Capture the cell that displays the provided text and extract its [x, y] central coordinate. 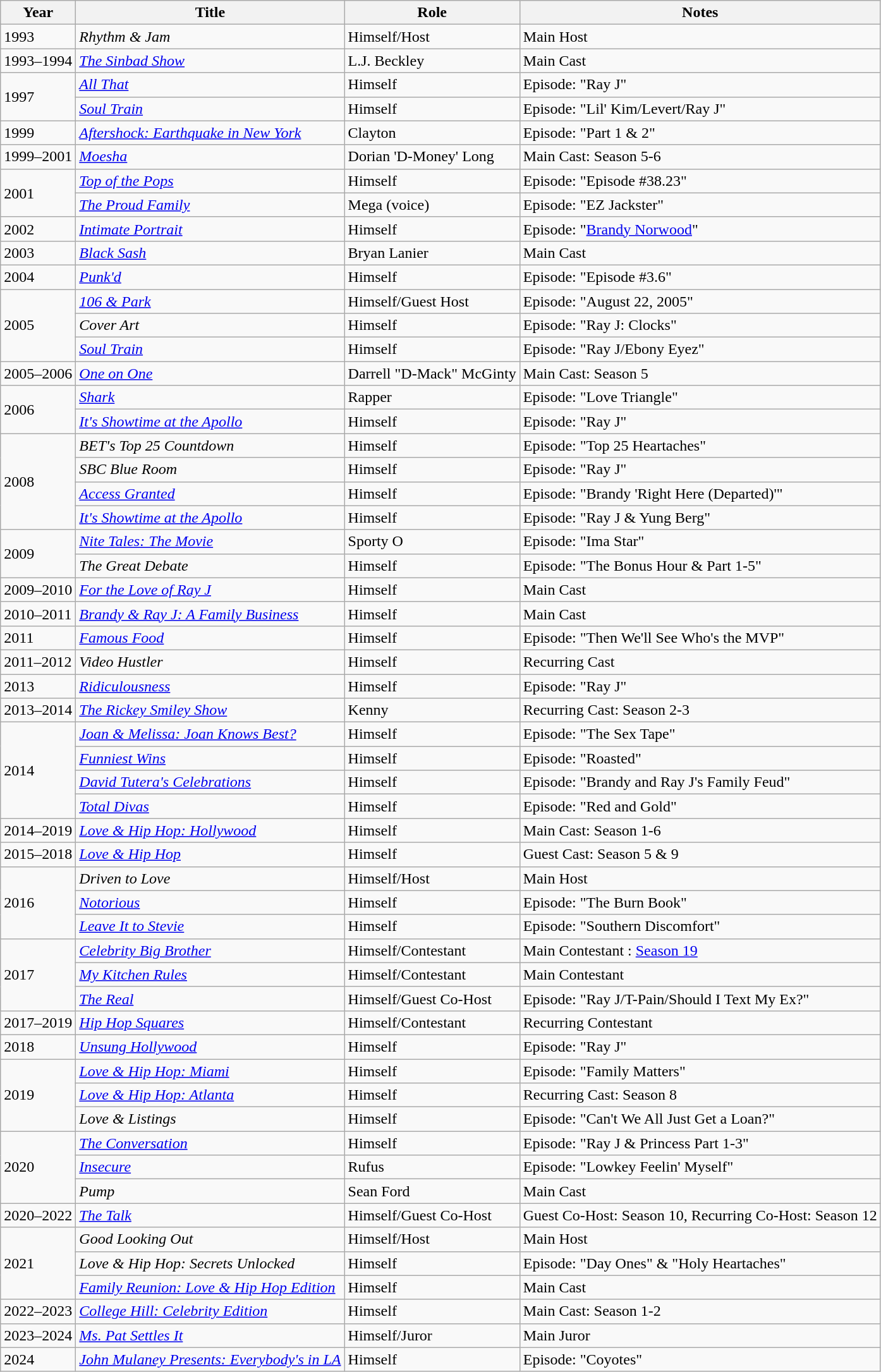
2021 [38, 1263]
2010–2011 [38, 614]
Episode: "Episode #3.6" [700, 277]
Main Cast: Season 5 [700, 373]
Love & Hip Hop: Secrets Unlocked [210, 1263]
Main Contestant : Season 19 [700, 950]
Himself/Juror [432, 1335]
Episode: "August 22, 2005" [700, 301]
2001 [38, 193]
Video Hustler [210, 662]
The Great Debate [210, 566]
2003 [38, 253]
Episode: "Can't We All Just Get a Loan?" [700, 1119]
My Kitchen Rules [210, 974]
Love & Hip Hop: Atlanta [210, 1095]
Episode: "Love Triangle" [700, 398]
2023–2024 [38, 1335]
Love & Listings [210, 1119]
1999–2001 [38, 157]
Main Juror [700, 1335]
Episode: "Ray J & Princess Part 1-3" [700, 1143]
Episode: "Southern Discomfort" [700, 926]
Brandy & Ray J: A Family Business [210, 614]
Episode: "Lil' Kim/Levert/Ray J" [700, 109]
Episode: "The Burn Book" [700, 902]
Love & Hip Hop [210, 854]
2005 [38, 325]
Ms. Pat Settles It [210, 1335]
Recurring Contestant [700, 1023]
Episode: "Ray J & Yung Berg" [700, 518]
David Tutera's Celebrations [210, 782]
Main Contestant [700, 974]
Top of the Pops [210, 181]
2008 [38, 482]
BET's Top 25 Countdown [210, 446]
Rufus [432, 1167]
The Proud Family [210, 205]
2006 [38, 410]
Family Reunion: Love & Hip Hop Edition [210, 1287]
Shark [210, 398]
Cover Art [210, 325]
Episode: "Brandy and Ray J's Family Feud" [700, 782]
The Real [210, 999]
All That [210, 85]
Recurring Cast [700, 662]
Aftershock: Earthquake in New York [210, 133]
Black Sash [210, 253]
Dorian 'D-Money' Long [432, 157]
Intimate Portrait [210, 229]
Episode: "Then We'll See Who's the MVP" [700, 638]
The Sinbad Show [210, 61]
106 & Park [210, 301]
Episode: "Episode #38.23" [700, 181]
The Talk [210, 1215]
Episode: "The Sex Tape" [700, 734]
2020–2022 [38, 1215]
Episode: "Brandy Norwood" [700, 229]
2018 [38, 1047]
Episode: "Ray J/Ebony Eyez" [700, 349]
2009–2010 [38, 590]
2014 [38, 770]
Main Cast: Season 5-6 [700, 157]
2022–2023 [38, 1311]
Love & Hip Hop: Miami [210, 1071]
1993 [38, 37]
Driven to Love [210, 878]
2011–2012 [38, 662]
2005–2006 [38, 373]
Guest Co-Host: Season 10, Recurring Co-Host: Season 12 [700, 1215]
Episode: "Top 25 Heartaches" [700, 446]
1997 [38, 97]
Clayton [432, 133]
Episode: "Lowkey Feelin' Myself" [700, 1167]
For the Love of Ray J [210, 590]
Episode: "The Bonus Hour & Part 1-5" [700, 566]
Guest Cast: Season 5 & 9 [700, 854]
Rhythm & Jam [210, 37]
Episode: "Ray J/T-Pain/Should I Text My Ex?" [700, 999]
College Hill: Celebrity Edition [210, 1311]
Main Cast: Season 1-6 [700, 830]
Episode: "Ima Star" [700, 542]
2013–2014 [38, 710]
Title [210, 13]
L.J. Beckley [432, 61]
Episode: "Part 1 & 2" [700, 133]
Leave It to Stevie [210, 926]
Bryan Lanier [432, 253]
Famous Food [210, 638]
Recurring Cast: Season 2-3 [700, 710]
Ridiculousness [210, 686]
Episode: "Coyotes" [700, 1359]
2013 [38, 686]
Episode: "EZ Jackster" [700, 205]
Sporty O [432, 542]
The Conversation [210, 1143]
2011 [38, 638]
Role [432, 13]
2024 [38, 1359]
Total Divas [210, 806]
Darrell "D-Mack" McGinty [432, 373]
1999 [38, 133]
Moesha [210, 157]
SBC Blue Room [210, 470]
Unsung Hollywood [210, 1047]
Notorious [210, 902]
Kenny [432, 710]
Good Looking Out [210, 1239]
Nite Tales: The Movie [210, 542]
Insecure [210, 1167]
Love & Hip Hop: Hollywood [210, 830]
Celebrity Big Brother [210, 950]
Joan & Melissa: Joan Knows Best? [210, 734]
Sean Ford [432, 1191]
Access Granted [210, 494]
Episode: "Red and Gold" [700, 806]
2019 [38, 1095]
2020 [38, 1167]
Main Cast: Season 1-2 [700, 1311]
Episode: "Brandy 'Right Here (Departed)'" [700, 494]
One on One [210, 373]
2017 [38, 974]
Episode: "Ray J: Clocks" [700, 325]
2004 [38, 277]
Himself/Guest Host [432, 301]
Mega (voice) [432, 205]
Episode: "Day Ones" & "Holy Heartaches" [700, 1263]
2015–2018 [38, 854]
2017–2019 [38, 1023]
Notes [700, 13]
2009 [38, 554]
Rapper [432, 398]
Punk'd [210, 277]
The Rickey Smiley Show [210, 710]
Episode: "Family Matters" [700, 1071]
Episode: "Roasted" [700, 758]
2014–2019 [38, 830]
2016 [38, 902]
John Mulaney Presents: Everybody's in LA [210, 1359]
Recurring Cast: Season 8 [700, 1095]
2002 [38, 229]
Hip Hop Squares [210, 1023]
Pump [210, 1191]
1993–1994 [38, 61]
Funniest Wins [210, 758]
Year [38, 13]
